Locate the cell with the specified text and output its (X, Y) center coordinate. 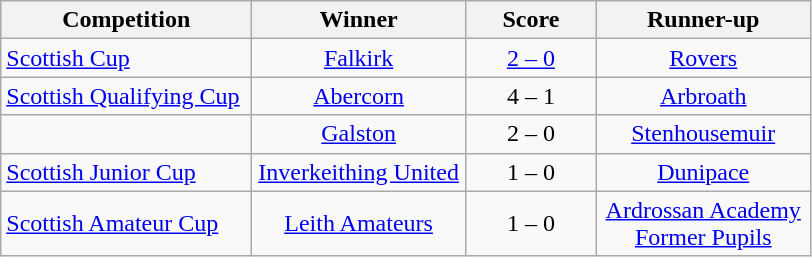
Rovers (703, 58)
Dunipace (703, 172)
Score (530, 20)
Arbroath (703, 96)
Scottish Qualifying Cup (126, 96)
Stenhousemuir (703, 134)
Falkirk (359, 58)
Abercorn (359, 96)
Scottish Cup (126, 58)
Scottish Junior Cup (126, 172)
Scottish Amateur Cup (126, 224)
Winner (359, 20)
Inverkeithing United (359, 172)
Competition (126, 20)
Ardrossan Academy Former Pupils (703, 224)
Leith Amateurs (359, 224)
Galston (359, 134)
4 – 1 (530, 96)
Runner-up (703, 20)
